Determine the (X, Y) coordinate at the center of the cell enclosing the given text.  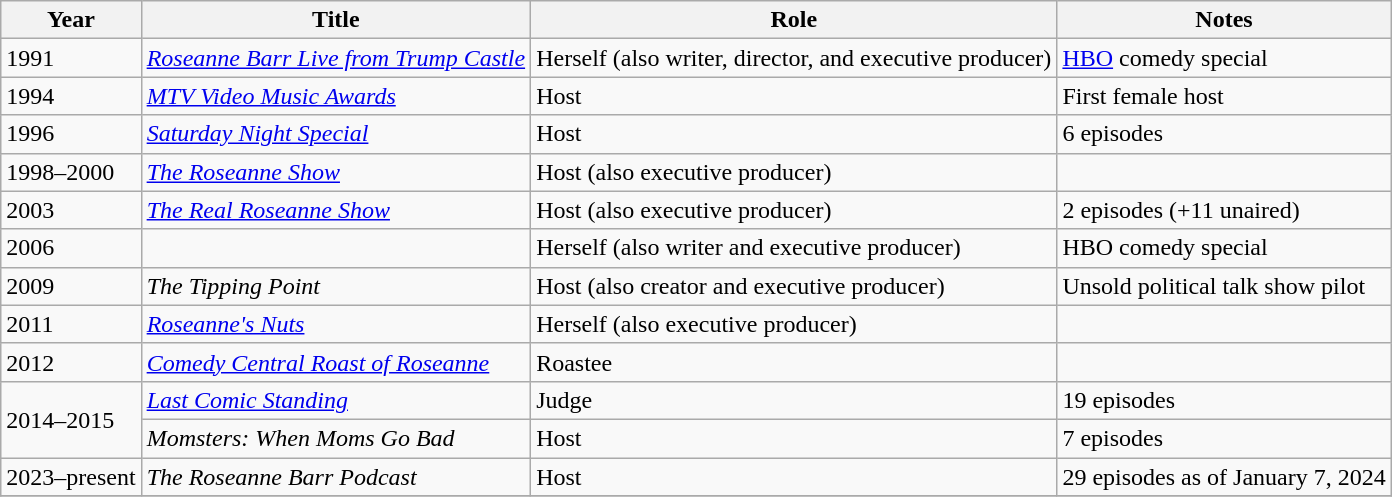
Role (794, 20)
2014–2015 (71, 419)
1991 (71, 58)
1998–2000 (71, 172)
Herself (also writer, director, and executive producer) (794, 58)
Roseanne Barr Live from Trump Castle (336, 58)
Host (also creator and executive producer) (794, 286)
Unsold political talk show pilot (1224, 286)
MTV Video Music Awards (336, 96)
First female host (1224, 96)
2023–present (71, 477)
2006 (71, 248)
Roastee (794, 362)
Title (336, 20)
Herself (also executive producer) (794, 324)
Last Comic Standing (336, 400)
Year (71, 20)
Roseanne's Nuts (336, 324)
7 episodes (1224, 438)
2011 (71, 324)
Herself (also writer and executive producer) (794, 248)
Saturday Night Special (336, 134)
The Roseanne Barr Podcast (336, 477)
Judge (794, 400)
2 episodes (+11 unaired) (1224, 210)
6 episodes (1224, 134)
The Tipping Point (336, 286)
2003 (71, 210)
19 episodes (1224, 400)
Notes (1224, 20)
1996 (71, 134)
The Roseanne Show (336, 172)
The Real Roseanne Show (336, 210)
2012 (71, 362)
29 episodes as of January 7, 2024 (1224, 477)
1994 (71, 96)
2009 (71, 286)
Momsters: When Moms Go Bad (336, 438)
Comedy Central Roast of Roseanne (336, 362)
